Determine the [x, y] coordinate at the center of the cell enclosing the given text.  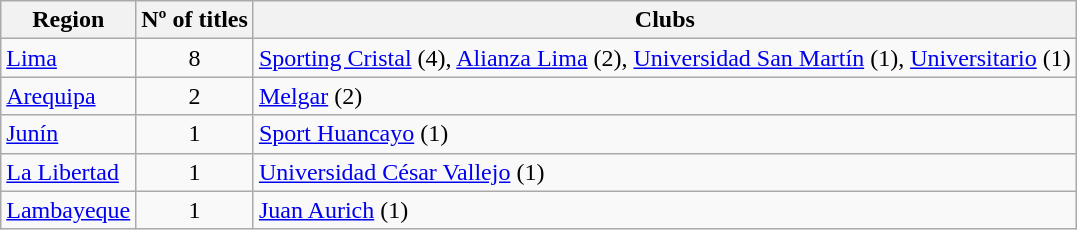
8 [195, 58]
Clubs [664, 20]
2 [195, 96]
Region [68, 20]
Lima [68, 58]
Sporting Cristal (4), Alianza Lima (2), Universidad San Martín (1), Universitario (1) [664, 58]
Nº of titles [195, 20]
Melgar (2) [664, 96]
Lambayeque [68, 210]
Junín [68, 134]
Juan Aurich (1) [664, 210]
Arequipa [68, 96]
La Libertad [68, 172]
Sport Huancayo (1) [664, 134]
Universidad César Vallejo (1) [664, 172]
